Detect which cell encompasses the target text, then output its [X, Y] center coordinate. 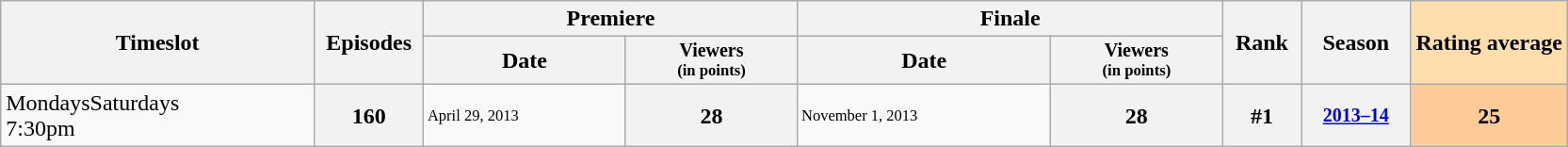
MondaysSaturdays7:30pm [158, 115]
2013–14 [1356, 115]
April 29, 2013 [525, 115]
Timeslot [158, 43]
Rank [1262, 43]
Season [1356, 43]
November 1, 2013 [924, 115]
160 [368, 115]
#1 [1262, 115]
Episodes [368, 43]
25 [1489, 115]
Premiere [610, 19]
Rating average [1489, 43]
Finale [1010, 19]
